Detect which cell encompasses the target text, then output its [X, Y] center coordinate. 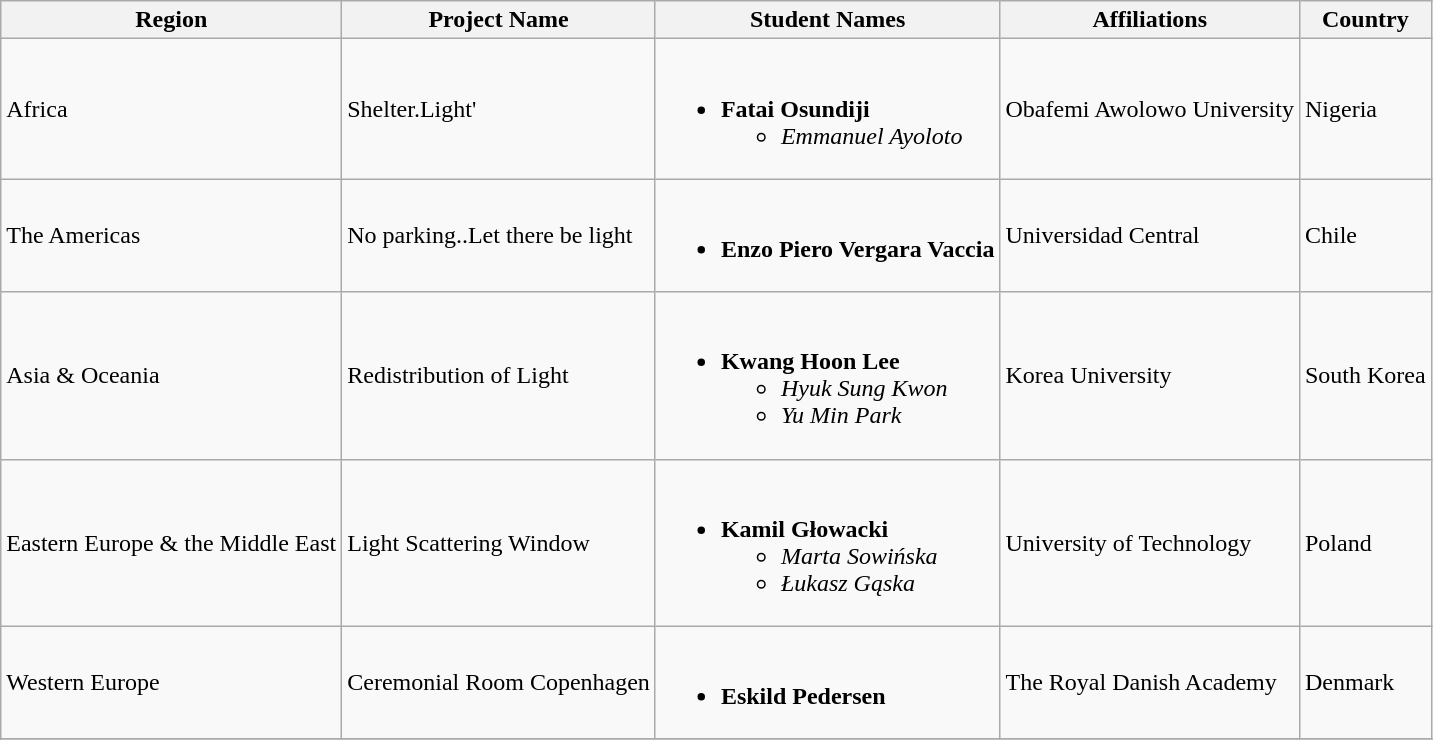
Project Name [499, 20]
Eastern Europe & the Middle East [172, 542]
University of Technology [1150, 542]
South Korea [1365, 376]
Universidad Central [1150, 236]
Country [1365, 20]
The Royal Danish Academy [1150, 682]
Region [172, 20]
Enzo Piero Vergara Vaccia [828, 236]
Student Names [828, 20]
Redistribution of Light [499, 376]
Obafemi Awolowo University [1150, 109]
Africa [172, 109]
Western Europe [172, 682]
Korea University [1150, 376]
Shelter.Light' [499, 109]
Light Scattering Window [499, 542]
Kwang Hoon LeeHyuk Sung KwonYu Min Park [828, 376]
Kamil GłowackiMarta SowińskaŁukasz Gąska [828, 542]
Poland [1365, 542]
Chile [1365, 236]
No parking..Let there be light [499, 236]
Eskild Pedersen [828, 682]
The Americas [172, 236]
Ceremonial Room Copenhagen [499, 682]
Asia & Oceania [172, 376]
Affiliations [1150, 20]
Denmark [1365, 682]
Nigeria [1365, 109]
Fatai OsundijiEmmanuel Ayoloto [828, 109]
